Locate the cell with the specified text and output its (x, y) center coordinate. 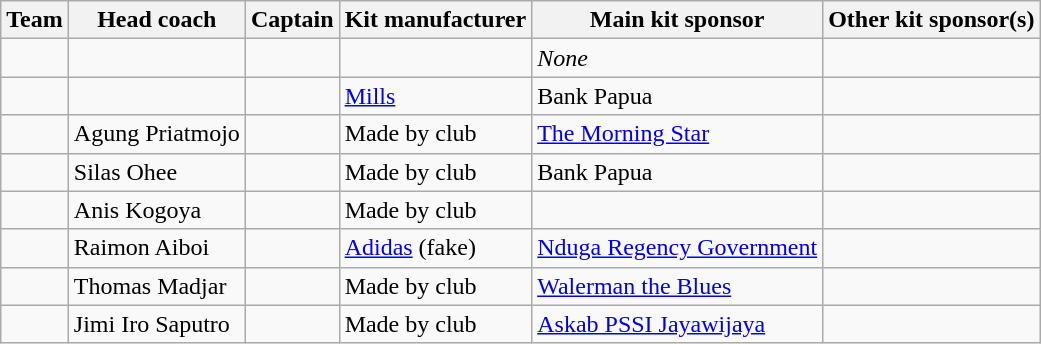
Head coach (156, 20)
Kit manufacturer (436, 20)
Nduga Regency Government (678, 248)
Captain (292, 20)
Silas Ohee (156, 172)
Anis Kogoya (156, 210)
Jimi Iro Saputro (156, 324)
Main kit sponsor (678, 20)
Walerman the Blues (678, 286)
Adidas (fake) (436, 248)
Thomas Madjar (156, 286)
The Morning Star (678, 134)
Raimon Aiboi (156, 248)
Agung Priatmojo (156, 134)
Team (35, 20)
None (678, 58)
Askab PSSI Jayawijaya (678, 324)
Mills (436, 96)
Other kit sponsor(s) (932, 20)
